Return the (X, Y) coordinate for the center point of the cell that contains the specified text.  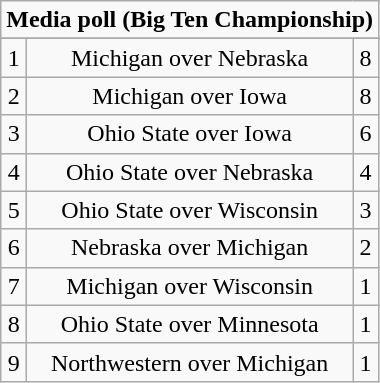
Michigan over Iowa (190, 96)
Michigan over Wisconsin (190, 286)
Ohio State over Nebraska (190, 172)
Nebraska over Michigan (190, 248)
5 (14, 210)
Ohio State over Minnesota (190, 324)
7 (14, 286)
Ohio State over Iowa (190, 134)
Media poll (Big Ten Championship) (190, 20)
9 (14, 362)
Ohio State over Wisconsin (190, 210)
Northwestern over Michigan (190, 362)
Michigan over Nebraska (190, 58)
